Pinpoint the cell where the given text exists, returning its (X, Y) midpoint coordinate. 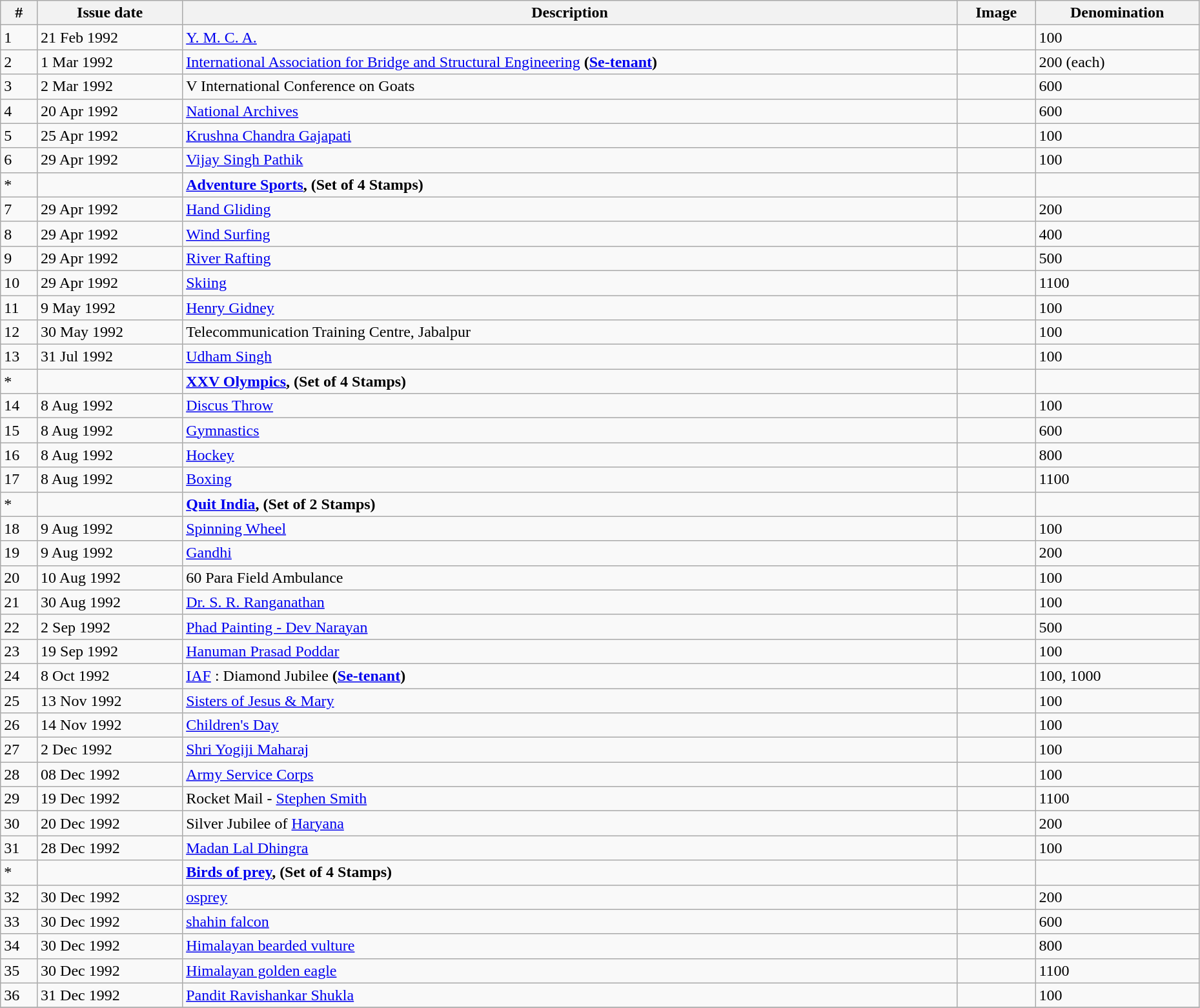
34 (19, 946)
Spinning Wheel (570, 529)
17 (19, 479)
Hockey (570, 455)
20 Apr 1992 (110, 111)
12 (19, 332)
18 (19, 529)
Himalayan bearded vulture (570, 946)
08 Dec 1992 (110, 774)
9 (19, 258)
International Association for Bridge and Structural Engineering (Se-tenant) (570, 62)
30 May 1992 (110, 332)
Vijay Singh Pathik (570, 160)
7 (19, 209)
Image (996, 13)
31 Jul 1992 (110, 357)
Adventure Sports, (Set of 4 Stamps) (570, 185)
6 (19, 160)
Boxing (570, 479)
Y. M. C. A. (570, 37)
Skiing (570, 283)
16 (19, 455)
24 (19, 676)
8 (19, 234)
Madan Lal Dhingra (570, 848)
Description (570, 13)
Himalayan golden eagle (570, 971)
20 Dec 1992 (110, 823)
Pandit Ravishankar Shukla (570, 995)
Hand Gliding (570, 209)
Gandhi (570, 553)
# (19, 13)
19 Sep 1992 (110, 651)
1 Mar 1992 (110, 62)
14 Nov 1992 (110, 725)
10 Aug 1992 (110, 578)
Silver Jubilee of Haryana (570, 823)
400 (1117, 234)
osprey (570, 897)
9 May 1992 (110, 308)
4 (19, 111)
35 (19, 971)
27 (19, 750)
1 (19, 37)
Denomination (1117, 13)
Shri Yogiji Maharaj (570, 750)
Quit India, (Set of 2 Stamps) (570, 504)
60 Para Field Ambulance (570, 578)
36 (19, 995)
200 (each) (1117, 62)
Hanuman Prasad Poddar (570, 651)
10 (19, 283)
Dr. S. R. Ranganathan (570, 602)
31 (19, 848)
Telecommunication Training Centre, Jabalpur (570, 332)
National Archives (570, 111)
22 (19, 627)
5 (19, 136)
15 (19, 430)
V International Conference on Goats (570, 86)
Phad Painting - Dev Narayan (570, 627)
Birds of prey, (Set of 4 Stamps) (570, 872)
Children's Day (570, 725)
Gymnastics (570, 430)
25 Apr 1992 (110, 136)
19 Dec 1992 (110, 799)
28 Dec 1992 (110, 848)
Udham Singh (570, 357)
IAF : Diamond Jubilee (Se-tenant) (570, 676)
19 (19, 553)
River Rafting (570, 258)
8 Oct 1992 (110, 676)
13 (19, 357)
Henry Gidney (570, 308)
29 (19, 799)
21 Feb 1992 (110, 37)
2 (19, 62)
Rocket Mail - Stephen Smith (570, 799)
11 (19, 308)
33 (19, 922)
Sisters of Jesus & Mary (570, 700)
100, 1000 (1117, 676)
2 Dec 1992 (110, 750)
3 (19, 86)
XXV Olympics, (Set of 4 Stamps) (570, 381)
25 (19, 700)
Wind Surfing (570, 234)
21 (19, 602)
30 Aug 1992 (110, 602)
14 (19, 406)
Krushna Chandra Gajapati (570, 136)
Issue date (110, 13)
20 (19, 578)
32 (19, 897)
23 (19, 651)
28 (19, 774)
2 Mar 1992 (110, 86)
26 (19, 725)
Army Service Corps (570, 774)
13 Nov 1992 (110, 700)
31 Dec 1992 (110, 995)
2 Sep 1992 (110, 627)
30 (19, 823)
shahin falcon (570, 922)
Discus Throw (570, 406)
